Pinpoint the cell where the given text exists, returning its [X, Y] midpoint coordinate. 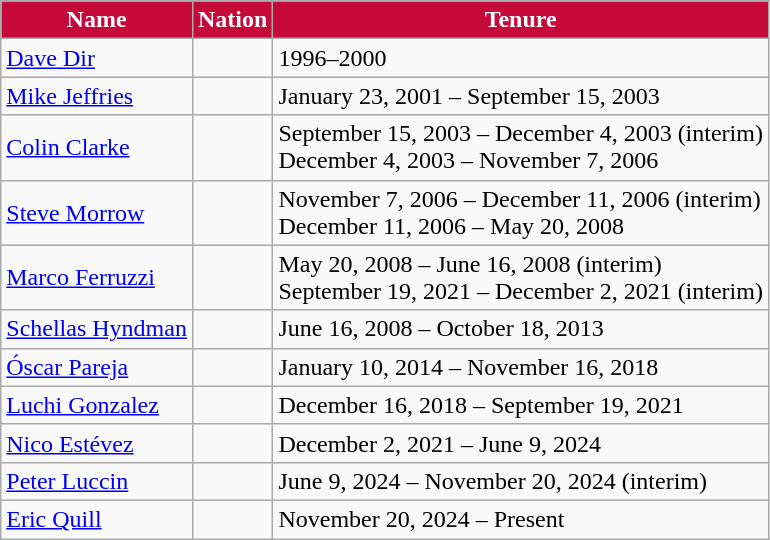
Colin Clarke [97, 148]
Mike Jeffries [97, 96]
Nico Estévez [97, 443]
Óscar Pareja [97, 367]
1996–2000 [521, 58]
January 23, 2001 – September 15, 2003 [521, 96]
Nation [232, 20]
January 10, 2014 – November 16, 2018 [521, 367]
Luchi Gonzalez [97, 405]
September 15, 2003 – December 4, 2003 (interim)December 4, 2003 – November 7, 2006 [521, 148]
Marco Ferruzzi [97, 278]
November 20, 2024 – Present [521, 519]
November 7, 2006 – December 11, 2006 (interim)December 11, 2006 – May 20, 2008 [521, 212]
Eric Quill [97, 519]
Steve Morrow [97, 212]
Schellas Hyndman [97, 329]
Peter Luccin [97, 481]
Dave Dir [97, 58]
December 2, 2021 – June 9, 2024 [521, 443]
June 9, 2024 – November 20, 2024 (interim) [521, 481]
December 16, 2018 – September 19, 2021 [521, 405]
May 20, 2008 – June 16, 2008 (interim)September 19, 2021 – December 2, 2021 (interim) [521, 278]
June 16, 2008 – October 18, 2013 [521, 329]
Tenure [521, 20]
Name [97, 20]
